For the text-containing cell, return its midpoint in [x, y] coordinate format. 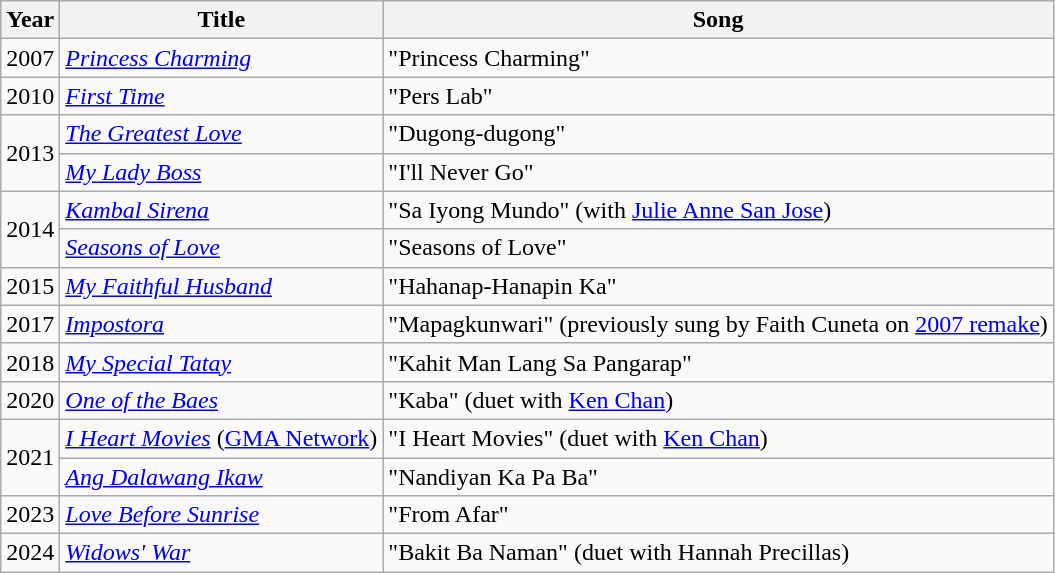
"Nandiyan Ka Pa Ba" [718, 477]
I Heart Movies (GMA Network) [222, 438]
2020 [30, 400]
"I'll Never Go" [718, 172]
Song [718, 20]
2023 [30, 515]
Ang Dalawang Ikaw [222, 477]
2014 [30, 229]
"Seasons of Love" [718, 248]
Title [222, 20]
2017 [30, 324]
My Lady Boss [222, 172]
Kambal Sirena [222, 210]
My Special Tatay [222, 362]
"Kaba" (duet with Ken Chan) [718, 400]
"From Afar" [718, 515]
"Kahit Man Lang Sa Pangarap" [718, 362]
2021 [30, 457]
"Sa Iyong Mundo" (with Julie Anne San Jose) [718, 210]
2015 [30, 286]
"Hahanap-Hanapin Ka" [718, 286]
2007 [30, 58]
"Bakit Ba Naman" (duet with Hannah Precillas) [718, 553]
"Pers Lab" [718, 96]
"Princess Charming" [718, 58]
2018 [30, 362]
My Faithful Husband [222, 286]
One of the Baes [222, 400]
First Time [222, 96]
"I Heart Movies" (duet with Ken Chan) [718, 438]
Love Before Sunrise [222, 515]
2024 [30, 553]
"Mapagkunwari" (previously sung by Faith Cuneta on 2007 remake) [718, 324]
Year [30, 20]
Princess Charming [222, 58]
Widows' War [222, 553]
"Dugong-dugong" [718, 134]
The Greatest Love [222, 134]
2013 [30, 153]
Seasons of Love [222, 248]
2010 [30, 96]
Impostora [222, 324]
